Provide the [x, y] coordinate of the cell's center where the given text is located.  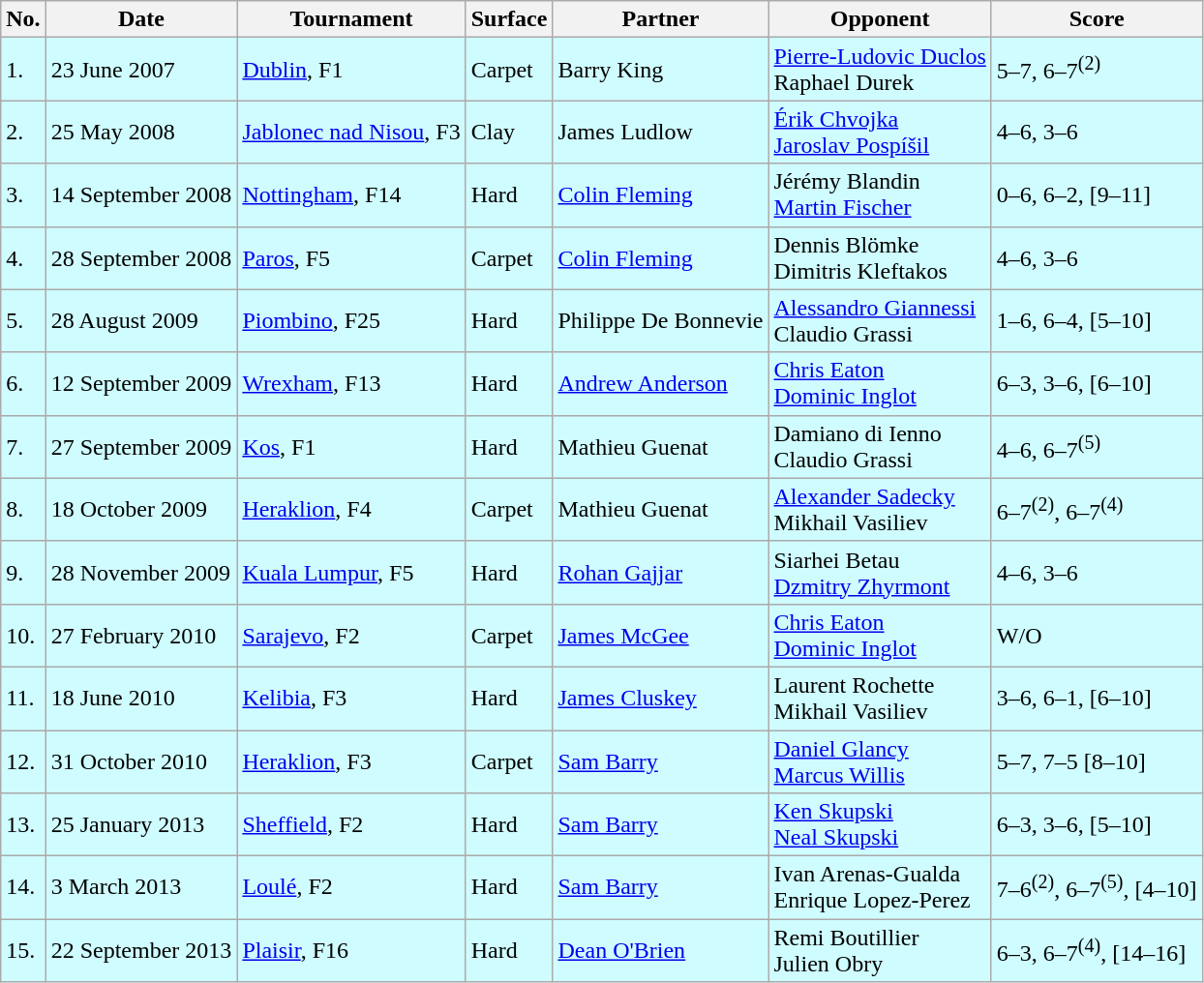
18 October 2009 [141, 509]
27 February 2010 [141, 635]
Partner [660, 19]
Tournament [351, 19]
Ivan Arenas-Gualda Enrique Lopez-Perez [880, 888]
W/O [1097, 635]
22 September 2013 [141, 950]
Jérémy Blandin Martin Fischer [880, 195]
Damiano di Ienno Claudio Grassi [880, 447]
Clay [509, 132]
Paros, F5 [351, 257]
14. [23, 888]
Alessandro Giannessi Claudio Grassi [880, 321]
James Cluskey [660, 699]
6. [23, 383]
4–6, 6–7(5) [1097, 447]
Barry King [660, 70]
Sarajevo, F2 [351, 635]
5. [23, 321]
Rohan Gajjar [660, 573]
Alexander Sadecky Mikhail Vasiliev [880, 509]
Jablonec nad Nisou, F3 [351, 132]
Andrew Anderson [660, 383]
Siarhei Betau Dzmitry Zhyrmont [880, 573]
Kos, F1 [351, 447]
15. [23, 950]
No. [23, 19]
6–3, 3–6, [6–10] [1097, 383]
Érik Chvojka Jaroslav Pospíšil [880, 132]
27 September 2009 [141, 447]
11. [23, 699]
Kuala Lumpur, F5 [351, 573]
5–7, 7–5 [8–10] [1097, 760]
Heraklion, F4 [351, 509]
14 September 2008 [141, 195]
7–6(2), 6–7(5), [4–10] [1097, 888]
18 June 2010 [141, 699]
0–6, 6–2, [9–11] [1097, 195]
Heraklion, F3 [351, 760]
4. [23, 257]
12 September 2009 [141, 383]
Dennis Blömke Dimitris Kleftakos [880, 257]
28 November 2009 [141, 573]
28 August 2009 [141, 321]
James Ludlow [660, 132]
3 March 2013 [141, 888]
Wrexham, F13 [351, 383]
2. [23, 132]
Nottingham, F14 [351, 195]
Dublin, F1 [351, 70]
Remi Boutillier Julien Obry [880, 950]
3–6, 6–1, [6–10] [1097, 699]
Laurent Rochette Mikhail Vasiliev [880, 699]
25 May 2008 [141, 132]
Loulé, F2 [351, 888]
31 October 2010 [141, 760]
Kelibia, F3 [351, 699]
Opponent [880, 19]
28 September 2008 [141, 257]
5–7, 6–7(2) [1097, 70]
3. [23, 195]
Piombino, F25 [351, 321]
Ken Skupski Neal Skupski [880, 824]
1. [23, 70]
Plaisir, F16 [351, 950]
1–6, 6–4, [5–10] [1097, 321]
8. [23, 509]
Sheffield, F2 [351, 824]
23 June 2007 [141, 70]
25 January 2013 [141, 824]
6–3, 6–7(4), [14–16] [1097, 950]
10. [23, 635]
6–3, 3–6, [5–10] [1097, 824]
Surface [509, 19]
12. [23, 760]
9. [23, 573]
Dean O'Brien [660, 950]
13. [23, 824]
6–7(2), 6–7(4) [1097, 509]
Score [1097, 19]
Philippe De Bonnevie [660, 321]
Pierre-Ludovic Duclos Raphael Durek [880, 70]
Daniel Glancy Marcus Willis [880, 760]
7. [23, 447]
James McGee [660, 635]
Date [141, 19]
